For the text-containing cell, return its midpoint in (x, y) coordinate format. 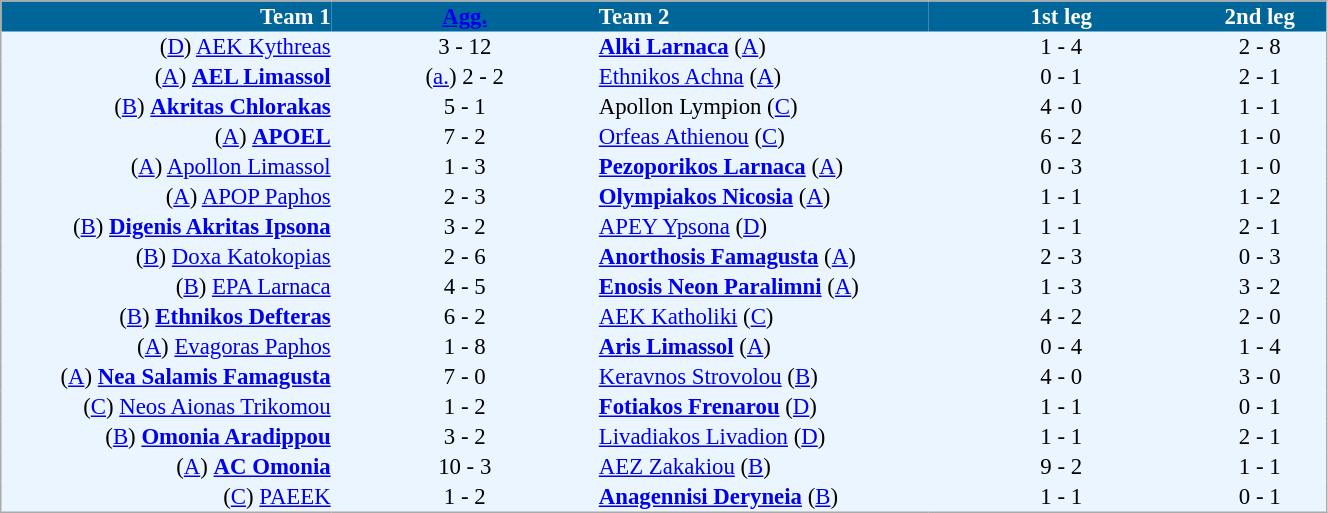
Anorthosis Famagusta (A) (762, 257)
1 - 8 (464, 347)
Fotiakos Frenarou (D) (762, 407)
(A) Evagoras Paphos (166, 347)
(A) Apollon Limassol (166, 167)
(A) APOEL (166, 137)
Enosis Neon Paralimni (A) (762, 287)
2 - 6 (464, 257)
(A) APOP Paphos (166, 197)
3 - 0 (1260, 377)
(C) Neos Aionas Trikomou (166, 407)
(A) Nea Salamis Famagusta (166, 377)
(B) Doxa Katokopias (166, 257)
1st leg (1062, 16)
0 - 4 (1062, 347)
Olympiakos Nicosia (A) (762, 197)
Ethnikos Achna (A) (762, 77)
(C) PAEEK (166, 497)
Livadiakos Livadion (D) (762, 437)
Team 2 (762, 16)
Team 1 (166, 16)
Pezoporikos Larnaca (A) (762, 167)
4 - 2 (1062, 317)
4 - 5 (464, 287)
AEK Katholiki (C) (762, 317)
2nd leg (1260, 16)
Orfeas Athienou (C) (762, 137)
Anagennisi Deryneia (B) (762, 497)
Aris Limassol (A) (762, 347)
(B) Akritas Chlorakas (166, 107)
Keravnos Strovolou (B) (762, 377)
(A) AC Omonia (166, 467)
7 - 2 (464, 137)
(B) Digenis Akritas Ipsona (166, 227)
Alki Larnaca (A) (762, 47)
(B) Ethnikos Defteras (166, 317)
2 - 0 (1260, 317)
APEY Ypsona (D) (762, 227)
(B) Omonia Aradippou (166, 437)
Apollon Lympion (C) (762, 107)
5 - 1 (464, 107)
(D) AEK Kythreas (166, 47)
3 - 12 (464, 47)
10 - 3 (464, 467)
(A) AEL Limassol (166, 77)
AEZ Zakakiou (B) (762, 467)
9 - 2 (1062, 467)
Agg. (464, 16)
(B) EPA Larnaca (166, 287)
(a.) 2 - 2 (464, 77)
2 - 8 (1260, 47)
7 - 0 (464, 377)
